Capture the cell that displays the provided text and extract its (X, Y) central coordinate. 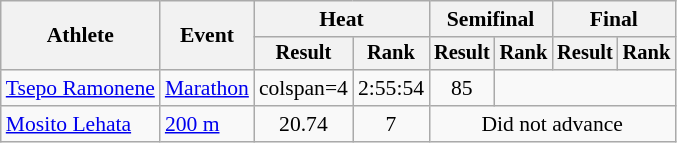
Marathon (207, 88)
Heat (342, 19)
colspan=4 (304, 88)
85 (462, 88)
2:55:54 (391, 88)
Final (614, 19)
Athlete (80, 36)
20.74 (304, 124)
Tsepo Ramonene (80, 88)
Semifinal (490, 19)
Did not advance (552, 124)
Mosito Lehata (80, 124)
200 m (207, 124)
7 (391, 124)
Event (207, 36)
